Return the (x, y) coordinate for the center point of the cell that contains the specified text.  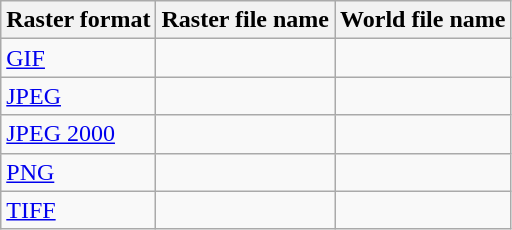
TIFF (78, 210)
World file name (423, 20)
Raster format (78, 20)
PNG (78, 172)
GIF (78, 58)
JPEG (78, 96)
Raster file name (246, 20)
JPEG 2000 (78, 134)
